Return [X, Y] of the center of cell containing provided text 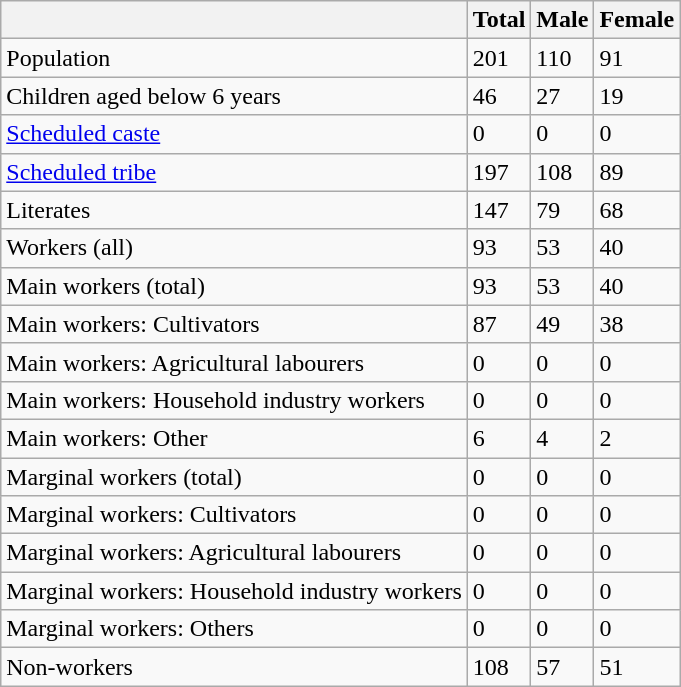
197 [499, 172]
57 [562, 667]
201 [499, 58]
79 [562, 210]
Scheduled caste [234, 134]
Main workers: Cultivators [234, 324]
38 [637, 324]
Population [234, 58]
Marginal workers: Cultivators [234, 515]
Non-workers [234, 667]
Main workers (total) [234, 286]
Literates [234, 210]
Main workers: Agricultural labourers [234, 362]
Main workers: Household industry workers [234, 400]
Scheduled tribe [234, 172]
4 [562, 438]
6 [499, 438]
Female [637, 20]
Main workers: Other [234, 438]
Workers (all) [234, 248]
68 [637, 210]
Male [562, 20]
49 [562, 324]
Marginal workers: Agricultural labourers [234, 553]
147 [499, 210]
87 [499, 324]
Marginal workers: Household industry workers [234, 591]
27 [562, 96]
19 [637, 96]
46 [499, 96]
110 [562, 58]
51 [637, 667]
89 [637, 172]
Children aged below 6 years [234, 96]
2 [637, 438]
91 [637, 58]
Marginal workers: Others [234, 629]
Total [499, 20]
Marginal workers (total) [234, 477]
